Return [X, Y] of the center of cell containing provided text 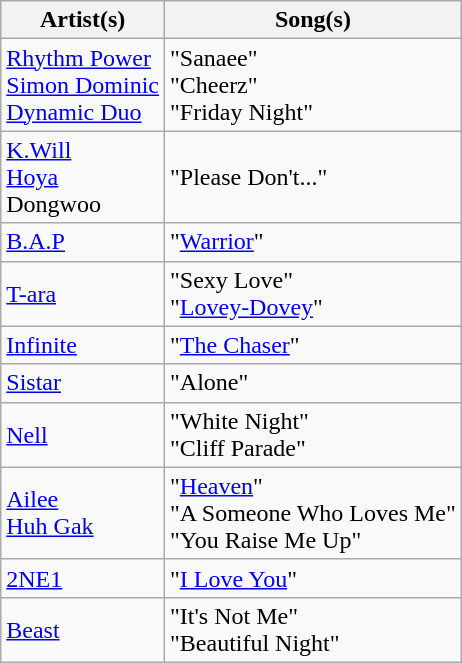
"I Love You" [312, 578]
Song(s) [312, 20]
B.A.P [83, 242]
Artist(s) [83, 20]
"It's Not Me""Beautiful Night" [312, 630]
Rhythm PowerSimon DominicDynamic Duo [83, 85]
"The Chaser" [312, 345]
Nell [83, 434]
"Please Don't..." [312, 177]
"White Night""Cliff Parade" [312, 434]
T-ara [83, 294]
Beast [83, 630]
"Heaven""A Someone Who Loves Me""You Raise Me Up" [312, 513]
"Alone" [312, 383]
"Warrior" [312, 242]
AileeHuh Gak [83, 513]
2NE1 [83, 578]
"Sexy Love""Lovey-Dovey" [312, 294]
Infinite [83, 345]
Sistar [83, 383]
"Sanaee""Cheerz""Friday Night" [312, 85]
K.WillHoyaDongwoo [83, 177]
